For the text-containing cell, return its midpoint in (X, Y) coordinate format. 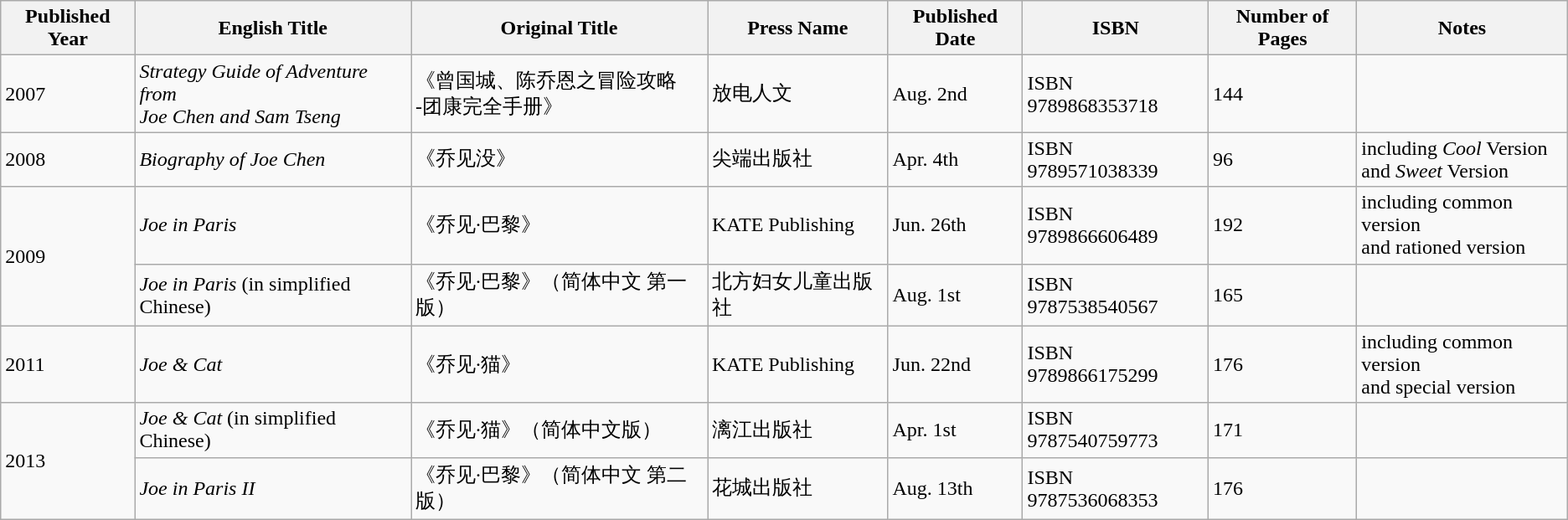
Press Name (797, 28)
ISBN (1116, 28)
2013 (68, 461)
2007 (68, 94)
ISBN 9789866606489 (1116, 225)
漓江出版社 (797, 430)
《乔见·猫》 (560, 364)
96 (1282, 159)
including common versionand special version (1462, 364)
192 (1282, 225)
2009 (68, 256)
ISBN 9789868353718 (1116, 94)
2008 (68, 159)
《乔见·猫》（简体中文版） (560, 430)
《乔见·巴黎》（简体中文 第一版） (560, 295)
Apr. 1st (955, 430)
ISBN 9789571038339 (1116, 159)
ISBN 9787536068353 (1116, 488)
《乔见没》 (560, 159)
《曾国城、陈乔恩之冒险攻略-团康完全手册》 (560, 94)
Apr. 4th (955, 159)
Aug. 13th (955, 488)
Aug. 1st (955, 295)
144 (1282, 94)
including common versionand rationed version (1462, 225)
165 (1282, 295)
2011 (68, 364)
including Cool Versionand Sweet Version (1462, 159)
Joe & Cat (in simplified Chinese) (273, 430)
北方妇女儿童出版社 (797, 295)
Aug. 2nd (955, 94)
Published Year (68, 28)
ISBN 9787538540567 (1116, 295)
《乔见·巴黎》（简体中文 第二版） (560, 488)
Published Date (955, 28)
Joe & Cat (273, 364)
尖端出版社 (797, 159)
Strategy Guide of Adventure fromJoe Chen and Sam Tseng (273, 94)
Joe in Paris (in simplified Chinese) (273, 295)
ISBN 9787540759773 (1116, 430)
Joe in Paris II (273, 488)
171 (1282, 430)
花城出版社 (797, 488)
放电人文 (797, 94)
Jun. 22nd (955, 364)
Jun. 26th (955, 225)
Joe in Paris (273, 225)
Number of Pages (1282, 28)
ISBN 9789866175299 (1116, 364)
《乔见·巴黎》 (560, 225)
Original Title (560, 28)
English Title (273, 28)
Biography of Joe Chen (273, 159)
Notes (1462, 28)
